For the text-containing cell, return its midpoint in (X, Y) coordinate format. 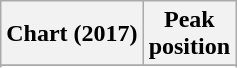
Peakposition (189, 34)
Chart (2017) (72, 34)
